Find where the given text appears and provide that cell's center as [X, Y] coordinate. 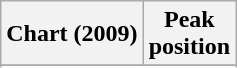
Peakposition [189, 34]
Chart (2009) [72, 34]
